Return [x, y] of the center of cell containing provided text 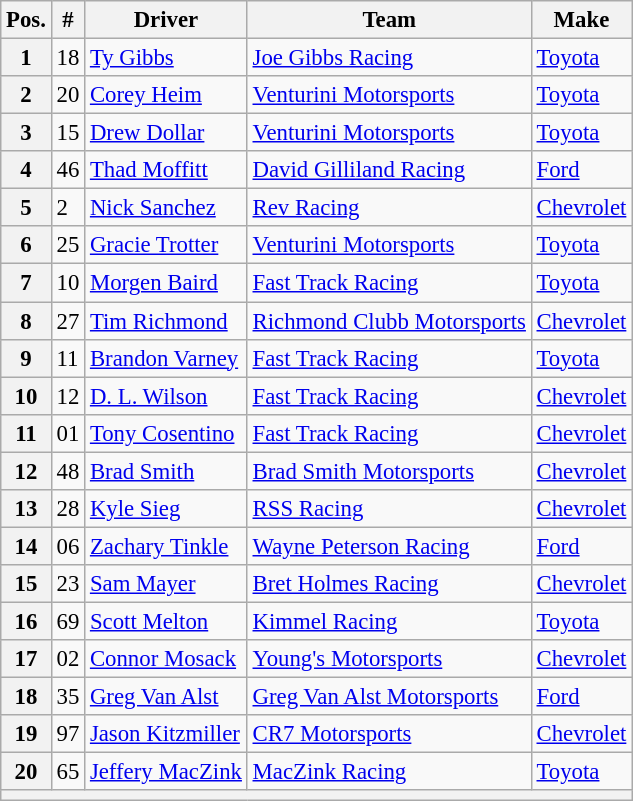
Drew Dollar [166, 133]
Young's Motorsports [389, 659]
35 [68, 697]
Scott Melton [166, 621]
5 [26, 208]
Make [581, 20]
Zachary Tinkle [166, 546]
01 [68, 433]
Morgen Baird [166, 283]
# [68, 20]
Sam Mayer [166, 584]
Gracie Trotter [166, 245]
16 [26, 621]
48 [68, 471]
David Gilliland Racing [389, 170]
Brad Smith Motorsports [389, 471]
Nick Sanchez [166, 208]
Kyle Sieg [166, 509]
Connor Mosack [166, 659]
Bret Holmes Racing [389, 584]
Wayne Peterson Racing [389, 546]
Jason Kitzmiller [166, 734]
69 [68, 621]
Team [389, 20]
65 [68, 772]
Ty Gibbs [166, 58]
RSS Racing [389, 509]
Pos. [26, 20]
Brandon Varney [166, 358]
27 [68, 321]
46 [68, 170]
97 [68, 734]
06 [68, 546]
CR7 Motorsports [389, 734]
D. L. Wilson [166, 396]
4 [26, 170]
02 [68, 659]
25 [68, 245]
Richmond Clubb Motorsports [389, 321]
23 [68, 584]
Greg Van Alst Motorsports [389, 697]
28 [68, 509]
Brad Smith [166, 471]
1 [26, 58]
Greg Van Alst [166, 697]
Tony Cosentino [166, 433]
Tim Richmond [166, 321]
3 [26, 133]
Thad Moffitt [166, 170]
19 [26, 734]
Driver [166, 20]
Jeffery MacZink [166, 772]
17 [26, 659]
Joe Gibbs Racing [389, 58]
Corey Heim [166, 95]
MacZink Racing [389, 772]
7 [26, 283]
Rev Racing [389, 208]
9 [26, 358]
14 [26, 546]
Kimmel Racing [389, 621]
8 [26, 321]
6 [26, 245]
13 [26, 509]
